Scan for the cell matching the given text and deliver its [x, y] coordinate at center. 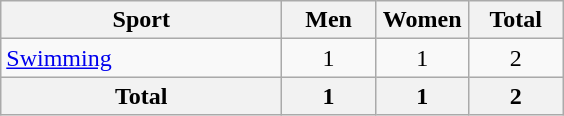
Women [422, 20]
Swimming [142, 58]
Sport [142, 20]
Men [329, 20]
